Locate the cell with the specified text and output its [x, y] center coordinate. 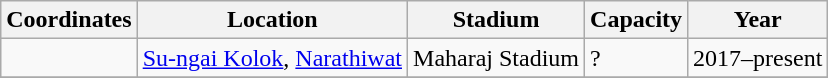
Capacity [636, 20]
Stadium [496, 20]
Location [272, 20]
Year [758, 20]
Maharaj Stadium [496, 58]
2017–present [758, 58]
? [636, 58]
Su-ngai Kolok, Narathiwat [272, 58]
Coordinates [69, 20]
